Extract the (x, y) coordinate from the center of the cell holding the provided text.  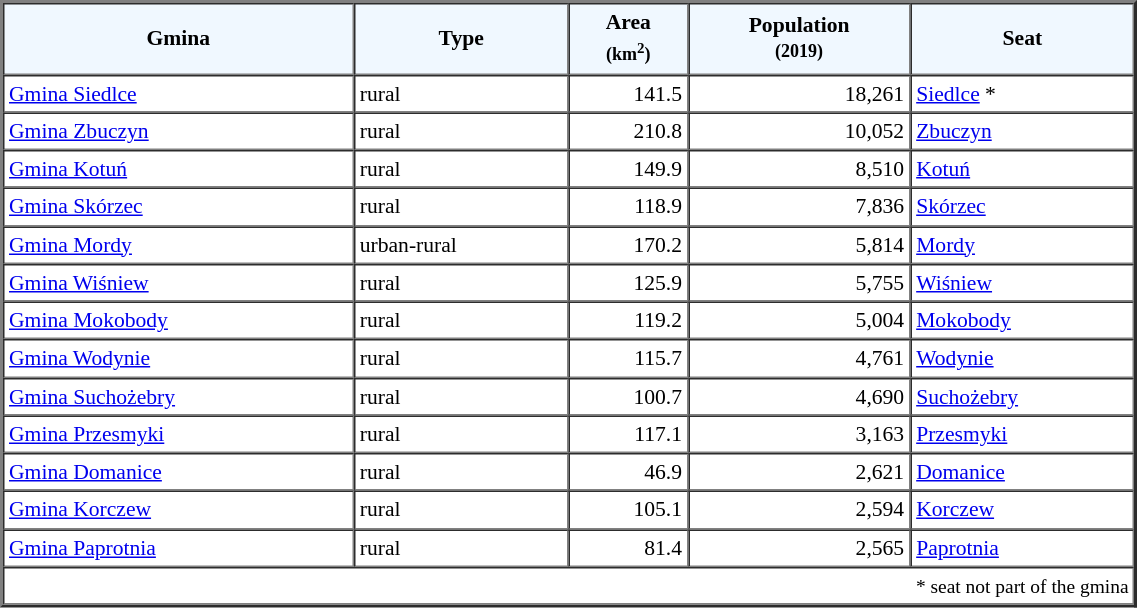
Korczew (1022, 510)
10,052 (799, 131)
Gmina Suchożebry (178, 396)
Wodynie (1022, 359)
Mokobody (1022, 321)
8,510 (799, 169)
Paprotnia (1022, 548)
Kotuń (1022, 169)
2,594 (799, 510)
81.4 (628, 548)
Gmina Zbuczyn (178, 131)
3,163 (799, 434)
Domanice (1022, 472)
* seat not part of the gmina (569, 586)
Type (462, 38)
117.1 (628, 434)
4,690 (799, 396)
Gmina Przesmyki (178, 434)
125.9 (628, 283)
Skórzec (1022, 207)
Siedlce * (1022, 93)
Gmina Paprotnia (178, 548)
4,761 (799, 359)
Gmina Siedlce (178, 93)
115.7 (628, 359)
Gmina Wiśniew (178, 283)
2,621 (799, 472)
5,814 (799, 245)
141.5 (628, 93)
Przesmyki (1022, 434)
Wiśniew (1022, 283)
100.7 (628, 396)
Gmina (178, 38)
Gmina Domanice (178, 472)
105.1 (628, 510)
Suchożebry (1022, 396)
119.2 (628, 321)
5,755 (799, 283)
118.9 (628, 207)
Gmina Korczew (178, 510)
7,836 (799, 207)
5,004 (799, 321)
urban-rural (462, 245)
210.8 (628, 131)
Zbuczyn (1022, 131)
Gmina Skórzec (178, 207)
Seat (1022, 38)
2,565 (799, 548)
170.2 (628, 245)
Gmina Wodynie (178, 359)
Population(2019) (799, 38)
Gmina Mordy (178, 245)
46.9 (628, 472)
Area(km2) (628, 38)
Gmina Kotuń (178, 169)
Mordy (1022, 245)
Gmina Mokobody (178, 321)
149.9 (628, 169)
18,261 (799, 93)
